Provide the (x, y) coordinate of the cell's center where the given text is located.  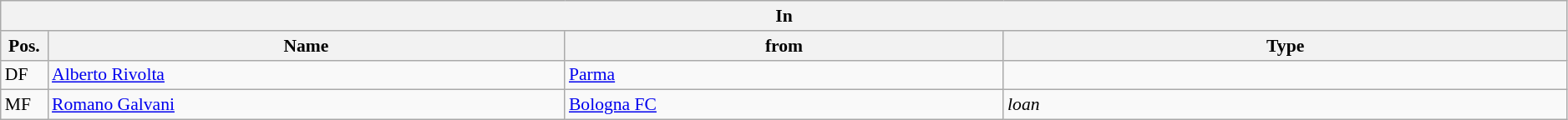
loan (1285, 105)
Bologna FC (784, 105)
Alberto Rivolta (306, 75)
Parma (784, 75)
Type (1285, 46)
In (784, 16)
Name (306, 46)
DF (24, 75)
from (784, 46)
MF (24, 105)
Romano Galvani (306, 105)
Pos. (24, 46)
